Search for the cell housing the specified text and yield its (x, y) center coordinate. 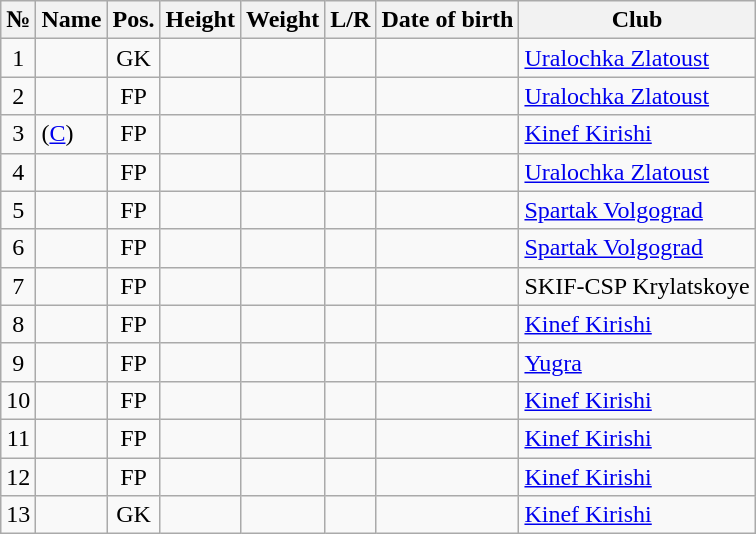
11 (18, 438)
Yugra (637, 362)
4 (18, 172)
8 (18, 324)
L/R (350, 20)
Height (200, 20)
Date of birth (448, 20)
1 (18, 58)
10 (18, 400)
SKIF-CSP Krylatskoye (637, 286)
(C) (72, 134)
6 (18, 248)
13 (18, 515)
Club (637, 20)
12 (18, 477)
7 (18, 286)
2 (18, 96)
9 (18, 362)
3 (18, 134)
Pos. (134, 20)
Name (72, 20)
№ (18, 20)
5 (18, 210)
Weight (282, 20)
